Scan for the cell matching the given text and deliver its [x, y] coordinate at center. 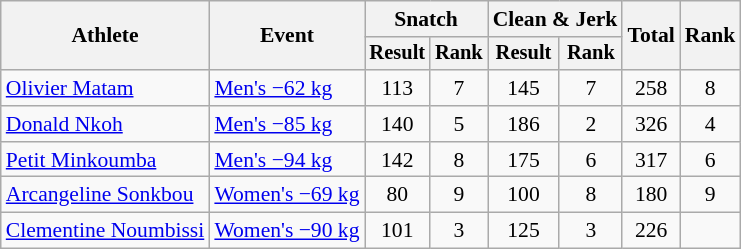
125 [524, 231]
180 [650, 195]
Women's −90 kg [286, 231]
142 [397, 160]
Petit Minkoumba [106, 160]
Men's −62 kg [286, 88]
226 [650, 231]
5 [459, 124]
Total [650, 36]
Men's −85 kg [286, 124]
Donald Nkoh [106, 124]
Event [286, 36]
Snatch [426, 19]
100 [524, 195]
Men's −94 kg [286, 160]
2 [590, 124]
175 [524, 160]
Clementine Noumbissi [106, 231]
326 [650, 124]
140 [397, 124]
317 [650, 160]
80 [397, 195]
186 [524, 124]
Arcangeline Sonkbou [106, 195]
4 [710, 124]
145 [524, 88]
Athlete [106, 36]
Women's −69 kg [286, 195]
Clean & Jerk [556, 19]
113 [397, 88]
Olivier Matam [106, 88]
258 [650, 88]
101 [397, 231]
